Return (x, y) of the center of cell containing provided text 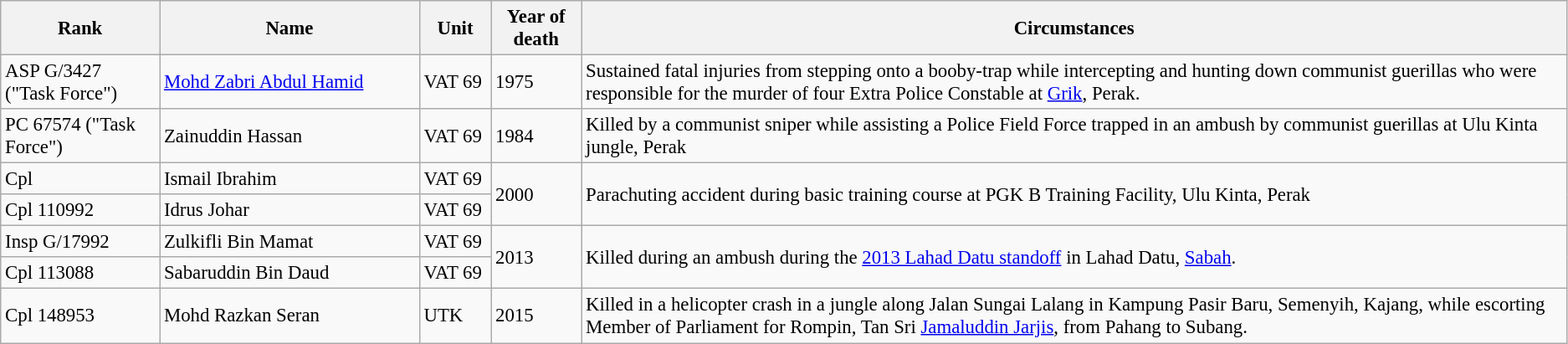
Cpl 148953 (80, 316)
Unit (455, 28)
Cpl 113088 (80, 274)
Parachuting accident during basic training course at PGK B Training Facility, Ulu Kinta, Perak (1074, 194)
Killed during an ambush during the 2013 Lahad Datu standoff in Lahad Datu, Sabah. (1074, 258)
Mohd Zabri Abdul Hamid (290, 82)
UTK (455, 316)
Killed by a communist sniper while assisting a Police Field Force trapped in an ambush by communist guerillas at Ulu Kinta jungle, Perak (1074, 136)
Circumstances (1074, 28)
Zulkifli Bin Mamat (290, 242)
Name (290, 28)
2015 (536, 316)
2000 (536, 194)
Cpl (80, 179)
Idrus Johar (290, 210)
Zainuddin Hassan (290, 136)
1975 (536, 82)
Ismail Ibrahim (290, 179)
Cpl 110992 (80, 210)
ASP G/3427 ("Task Force") (80, 82)
Sabaruddin Bin Daud (290, 274)
PC 67574 ("Task Force") (80, 136)
1984 (536, 136)
Rank (80, 28)
Insp G/17992 (80, 242)
Mohd Razkan Seran (290, 316)
Year of death (536, 28)
2013 (536, 258)
